Capture the cell that displays the provided text and extract its [x, y] central coordinate. 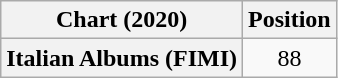
Chart (2020) [122, 20]
Italian Albums (FIMI) [122, 58]
Position [290, 20]
88 [290, 58]
